Determine the [X, Y] coordinate at the center of the cell enclosing the given text.  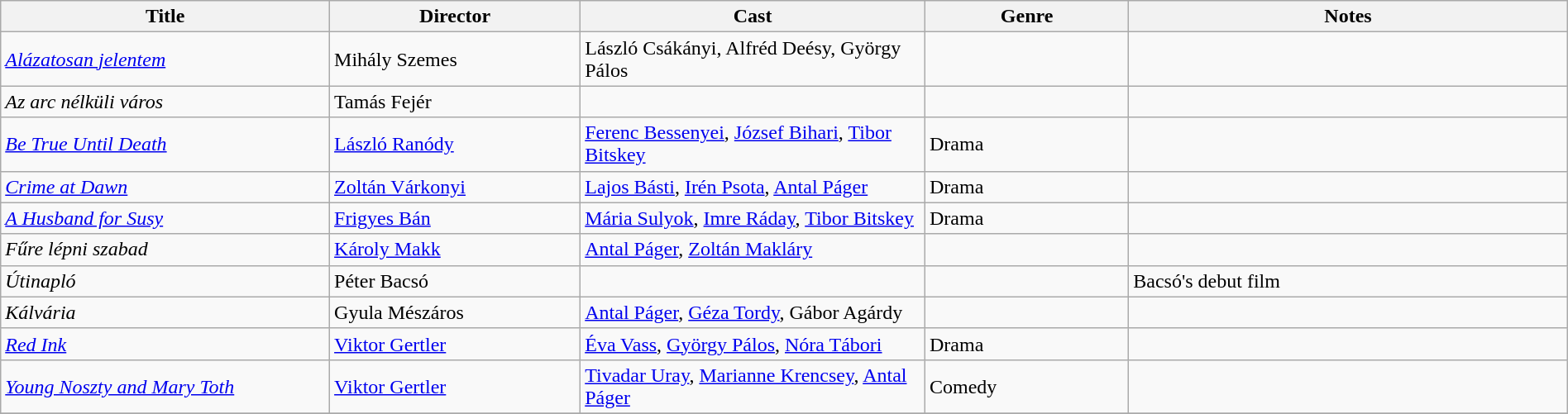
Antal Páger, Zoltán Makláry [753, 250]
Alázatosan jelentem [165, 59]
A Husband for Susy [165, 218]
Title [165, 17]
Ferenc Bessenyei, József Bihari, Tibor Bitskey [753, 144]
Young Noszty and Mary Toth [165, 387]
Notes [1348, 17]
Péter Bacsó [455, 281]
Cast [753, 17]
Comedy [1026, 387]
Crime at Dawn [165, 187]
Genre [1026, 17]
Zoltán Várkonyi [455, 187]
László Ranódy [455, 144]
Antal Páger, Géza Tordy, Gábor Agárdy [753, 312]
Károly Makk [455, 250]
Mihály Szemes [455, 59]
Az arc nélküli város [165, 102]
Éva Vass, György Pálos, Nóra Tábori [753, 344]
Mária Sulyok, Imre Ráday, Tibor Bitskey [753, 218]
Gyula Mészáros [455, 312]
Útinapló [165, 281]
Tivadar Uray, Marianne Krencsey, Antal Páger [753, 387]
Tamás Fejér [455, 102]
Be True Until Death [165, 144]
Kálvária [165, 312]
Director [455, 17]
Lajos Básti, Irén Psota, Antal Páger [753, 187]
Bacsó's debut film [1348, 281]
Red Ink [165, 344]
Fűre lépni szabad [165, 250]
László Csákányi, Alfréd Deésy, György Pálos [753, 59]
Frigyes Bán [455, 218]
